Pinpoint the cell where the given text exists, returning its [x, y] midpoint coordinate. 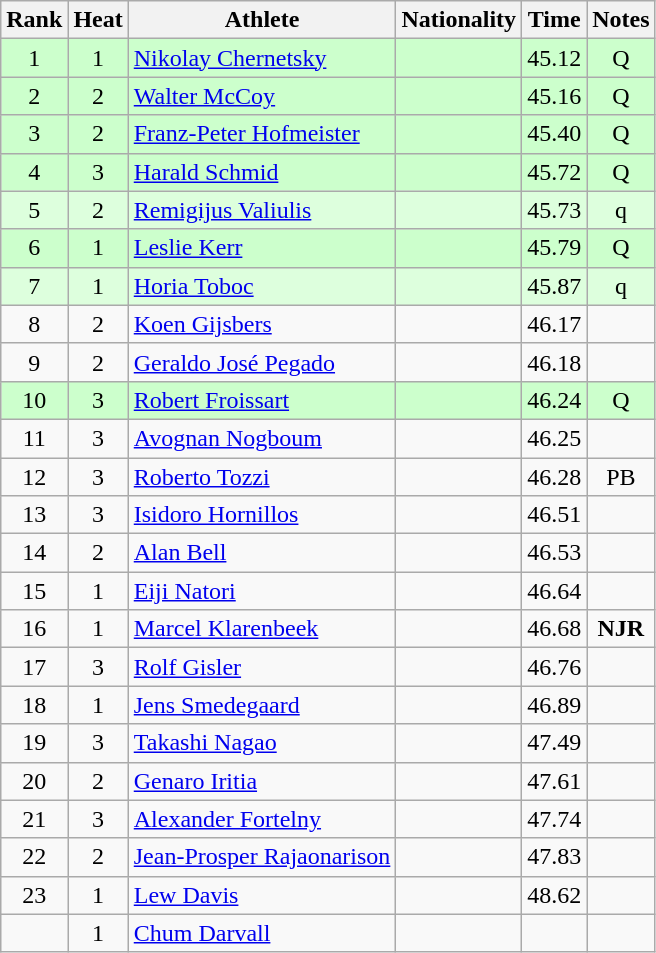
23 [34, 895]
NJR [621, 629]
PB [621, 477]
Genaro Iritia [262, 781]
46.24 [554, 400]
46.89 [554, 705]
19 [34, 743]
45.73 [554, 210]
9 [34, 362]
Leslie Kerr [262, 248]
21 [34, 819]
Koen Gijsbers [262, 324]
Rank [34, 20]
7 [34, 286]
Lew Davis [262, 895]
Jens Smedegaard [262, 705]
Nationality [459, 20]
Eiji Natori [262, 591]
45.72 [554, 172]
48.62 [554, 895]
Chum Darvall [262, 933]
22 [34, 857]
16 [34, 629]
46.28 [554, 477]
45.16 [554, 96]
46.17 [554, 324]
46.68 [554, 629]
46.53 [554, 553]
45.40 [554, 134]
Takashi Nagao [262, 743]
15 [34, 591]
12 [34, 477]
45.12 [554, 58]
Athlete [262, 20]
Nikolay Chernetsky [262, 58]
Roberto Tozzi [262, 477]
47.61 [554, 781]
18 [34, 705]
Heat [98, 20]
Jean-Prosper Rajaonarison [262, 857]
Notes [621, 20]
46.76 [554, 667]
Alan Bell [262, 553]
Geraldo José Pegado [262, 362]
Harald Schmid [262, 172]
10 [34, 400]
6 [34, 248]
Walter McCoy [262, 96]
45.87 [554, 286]
45.79 [554, 248]
47.74 [554, 819]
Time [554, 20]
46.64 [554, 591]
Alexander Fortelny [262, 819]
5 [34, 210]
13 [34, 515]
Horia Toboc [262, 286]
20 [34, 781]
8 [34, 324]
46.25 [554, 438]
Isidoro Hornillos [262, 515]
Robert Froissart [262, 400]
17 [34, 667]
47.83 [554, 857]
47.49 [554, 743]
14 [34, 553]
Marcel Klarenbeek [262, 629]
Remigijus Valiulis [262, 210]
11 [34, 438]
Rolf Gisler [262, 667]
46.18 [554, 362]
46.51 [554, 515]
4 [34, 172]
Avognan Nogboum [262, 438]
Franz-Peter Hofmeister [262, 134]
